Return (X, Y) of the center of cell containing provided text 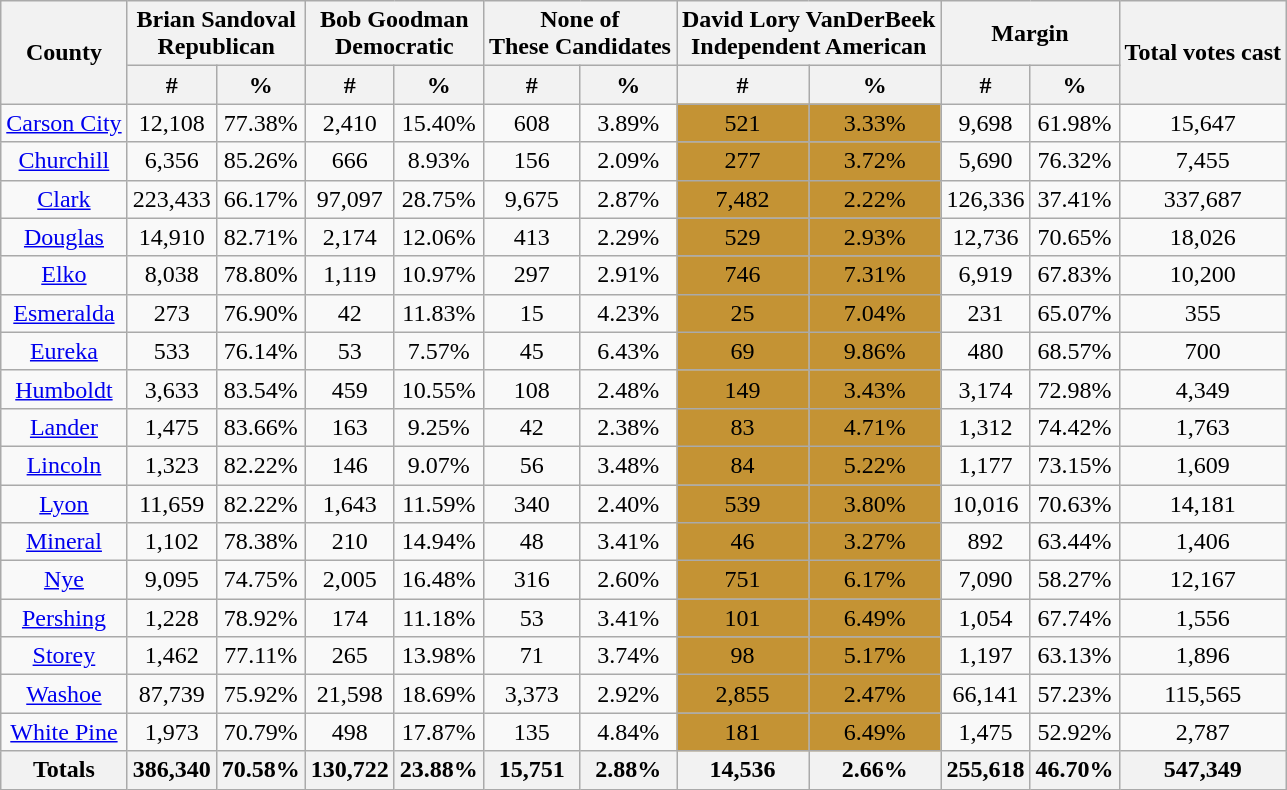
16.48% (438, 580)
3,373 (532, 694)
County (64, 52)
1,643 (350, 503)
17.87% (438, 732)
3.33% (875, 123)
74.42% (1074, 427)
340 (532, 503)
76.32% (1074, 161)
533 (172, 351)
None ofThese Candidates (580, 34)
Bob GoodmanDemocratic (394, 34)
2,855 (742, 694)
46.70% (1074, 770)
7,482 (742, 199)
Margin (1030, 34)
3.48% (628, 465)
3.72% (875, 161)
9,675 (532, 199)
52.92% (1074, 732)
277 (742, 161)
37.41% (1074, 199)
70.79% (260, 732)
77.38% (260, 123)
3.43% (875, 389)
18.69% (438, 694)
210 (350, 542)
2.47% (875, 694)
83.66% (260, 427)
63.44% (1074, 542)
7.57% (438, 351)
2.48% (628, 389)
386,340 (172, 770)
97,097 (350, 199)
14,910 (172, 237)
Clark (64, 199)
83.54% (260, 389)
73.15% (1074, 465)
297 (532, 275)
Brian SandovalRepublican (216, 34)
700 (1203, 351)
63.13% (1074, 656)
84 (742, 465)
12,167 (1203, 580)
2.87% (628, 199)
Elko (64, 275)
15 (532, 313)
666 (350, 161)
2.88% (628, 770)
2.09% (628, 161)
45 (532, 351)
75.92% (260, 694)
69 (742, 351)
65.07% (1074, 313)
15.40% (438, 123)
529 (742, 237)
231 (986, 313)
71 (532, 656)
13.98% (438, 656)
72.98% (1074, 389)
5.17% (875, 656)
82.71% (260, 237)
149 (742, 389)
8,038 (172, 275)
892 (986, 542)
7,455 (1203, 161)
413 (532, 237)
2.40% (628, 503)
10,016 (986, 503)
1,119 (350, 275)
5,690 (986, 161)
2.38% (628, 427)
74.75% (260, 580)
101 (742, 618)
1,054 (986, 618)
78.80% (260, 275)
White Pine (64, 732)
6.17% (875, 580)
4.23% (628, 313)
1,102 (172, 542)
57.23% (1074, 694)
6.43% (628, 351)
66.17% (260, 199)
15,647 (1203, 123)
751 (742, 580)
48 (532, 542)
14.94% (438, 542)
Douglas (64, 237)
10.55% (438, 389)
316 (532, 580)
273 (172, 313)
108 (532, 389)
9,698 (986, 123)
7.04% (875, 313)
David Lory VanDerBeekIndependent American (808, 34)
126,336 (986, 199)
67.83% (1074, 275)
28.75% (438, 199)
337,687 (1203, 199)
1,763 (1203, 427)
21,598 (350, 694)
2,005 (350, 580)
Pershing (64, 618)
2.66% (875, 770)
85.26% (260, 161)
12.06% (438, 237)
2.22% (875, 199)
98 (742, 656)
46 (742, 542)
156 (532, 161)
14,536 (742, 770)
547,349 (1203, 770)
459 (350, 389)
3.80% (875, 503)
18,026 (1203, 237)
Mineral (64, 542)
9.86% (875, 351)
1,609 (1203, 465)
67.74% (1074, 618)
3.27% (875, 542)
78.38% (260, 542)
2,410 (350, 123)
58.27% (1074, 580)
77.11% (260, 656)
2.92% (628, 694)
1,462 (172, 656)
Totals (64, 770)
2,174 (350, 237)
11.59% (438, 503)
1,973 (172, 732)
1,228 (172, 618)
2,787 (1203, 732)
135 (532, 732)
255,618 (986, 770)
163 (350, 427)
3,174 (986, 389)
Lander (64, 427)
3.74% (628, 656)
115,565 (1203, 694)
4,349 (1203, 389)
56 (532, 465)
2.91% (628, 275)
Storey (64, 656)
1,177 (986, 465)
Churchill (64, 161)
355 (1203, 313)
521 (742, 123)
Nye (64, 580)
10.97% (438, 275)
130,722 (350, 770)
174 (350, 618)
14,181 (1203, 503)
23.88% (438, 770)
1,406 (1203, 542)
7,090 (986, 580)
265 (350, 656)
3,633 (172, 389)
70.65% (1074, 237)
1,197 (986, 656)
Total votes cast (1203, 52)
61.98% (1074, 123)
Lyon (64, 503)
66,141 (986, 694)
15,751 (532, 770)
1,312 (986, 427)
11.83% (438, 313)
9.07% (438, 465)
746 (742, 275)
Carson City (64, 123)
70.63% (1074, 503)
70.58% (260, 770)
8.93% (438, 161)
223,433 (172, 199)
608 (532, 123)
12,108 (172, 123)
181 (742, 732)
5.22% (875, 465)
Lincoln (64, 465)
11,659 (172, 503)
6,919 (986, 275)
146 (350, 465)
Esmeralda (64, 313)
539 (742, 503)
2.29% (628, 237)
9.25% (438, 427)
76.90% (260, 313)
10,200 (1203, 275)
6,356 (172, 161)
9,095 (172, 580)
1,896 (1203, 656)
12,736 (986, 237)
68.57% (1074, 351)
Washoe (64, 694)
498 (350, 732)
2.60% (628, 580)
87,739 (172, 694)
4.71% (875, 427)
1,323 (172, 465)
78.92% (260, 618)
2.93% (875, 237)
7.31% (875, 275)
4.84% (628, 732)
3.89% (628, 123)
83 (742, 427)
Eureka (64, 351)
1,556 (1203, 618)
11.18% (438, 618)
25 (742, 313)
76.14% (260, 351)
480 (986, 351)
Humboldt (64, 389)
